Identify which cell holds the provided text, then report its [x, y] central coordinate. 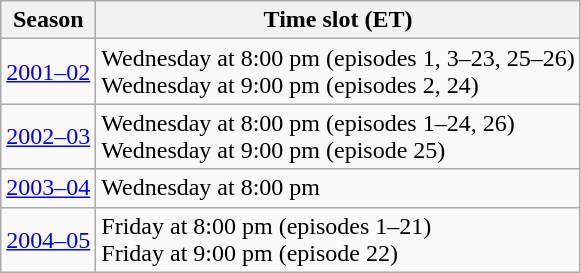
Friday at 8:00 pm (episodes 1–21) Friday at 9:00 pm (episode 22) [338, 240]
Wednesday at 8:00 pm [338, 188]
2001–02 [48, 72]
2004–05 [48, 240]
Time slot (ET) [338, 20]
Wednesday at 8:00 pm (episodes 1, 3–23, 25–26) Wednesday at 9:00 pm (episodes 2, 24) [338, 72]
Wednesday at 8:00 pm (episodes 1–24, 26) Wednesday at 9:00 pm (episode 25) [338, 136]
2003–04 [48, 188]
2002–03 [48, 136]
Season [48, 20]
